Return [X, Y] of the center of cell containing provided text 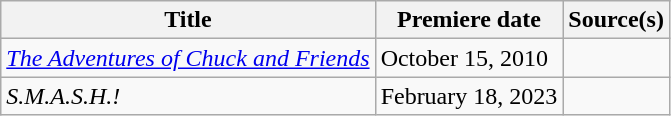
February 18, 2023 [469, 96]
Premiere date [469, 20]
Title [188, 20]
October 15, 2010 [469, 58]
The Adventures of Chuck and Friends [188, 58]
Source(s) [616, 20]
S.M.A.S.H.! [188, 96]
